Determine the [x, y] coordinate at the center of the cell enclosing the given text.  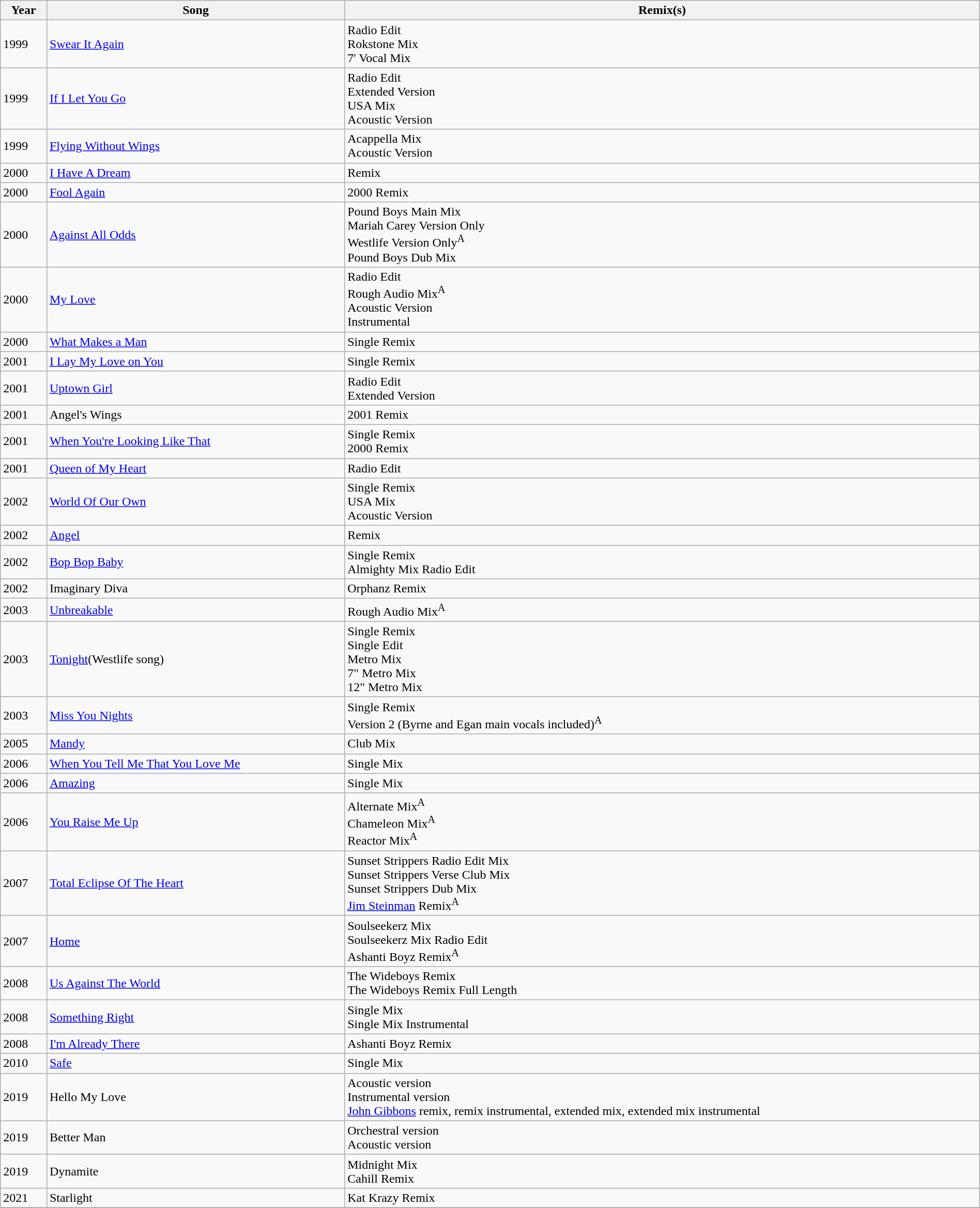
Acoustic versionInstrumental versionJohn Gibbons remix, remix instrumental, extended mix, extended mix instrumental [663, 1097]
Dynamite [195, 1171]
2001 Remix [663, 415]
Pound Boys Main MixMariah Carey Version OnlyWestlife Version OnlyAPound Boys Dub Mix [663, 235]
If I Let You Go [195, 98]
Song [195, 10]
Starlight [195, 1198]
Single RemixVersion 2 (Byrne and Egan main vocals included)A [663, 715]
Uptown Girl [195, 388]
Radio EditRough Audio MixAAcoustic VersionInstrumental [663, 300]
Against All Odds [195, 235]
I Lay My Love on You [195, 361]
Rough Audio MixA [663, 610]
Swear It Again [195, 44]
Orchestral versionAcoustic version [663, 1137]
2010 [24, 1063]
Safe [195, 1063]
Radio Edit [663, 468]
My Love [195, 300]
Single RemixSingle EditMetro Mix7" Metro Mix12" Metro Mix [663, 659]
Hello My Love [195, 1097]
Remix(s) [663, 10]
Angel [195, 536]
Single RemixAlmighty Mix Radio Edit [663, 562]
Imaginary Diva [195, 589]
Miss You Nights [195, 715]
Home [195, 941]
Bop Bop Baby [195, 562]
Midnight MixCahill Remix [663, 1171]
When You Tell Me That You Love Me [195, 763]
Radio EditRokstone Mix7' Vocal Mix [663, 44]
Better Man [195, 1137]
2021 [24, 1198]
Acappella MixAcoustic Version [663, 146]
Year [24, 10]
Ashanti Boyz Remix [663, 1044]
2005 [24, 744]
Amazing [195, 783]
Radio EditExtended VersionUSA MixAcoustic Version [663, 98]
Radio EditExtended Version [663, 388]
Tonight(Westlife song) [195, 659]
Kat Krazy Remix [663, 1198]
Alternate MixAChameleon MixAReactor MixA [663, 822]
Unbreakable [195, 610]
Single RemixUSA MixAcoustic Version [663, 502]
You Raise Me Up [195, 822]
Flying Without Wings [195, 146]
Mandy [195, 744]
Angel's Wings [195, 415]
When You're Looking Like That [195, 441]
Soulseekerz MixSoulseekerz Mix Radio EditAshanti Boyz RemixA [663, 941]
Sunset Strippers Radio Edit MixSunset Strippers Verse Club MixSunset Strippers Dub MixJim Steinman RemixA [663, 883]
2000 Remix [663, 192]
What Makes a Man [195, 342]
Single MixSingle Mix Instrumental [663, 1017]
Single Remix2000 Remix [663, 441]
World Of Our Own [195, 502]
Us Against The World [195, 983]
Fool Again [195, 192]
The Wideboys RemixThe Wideboys Remix Full Length [663, 983]
I Have A Dream [195, 173]
Total Eclipse Of The Heart [195, 883]
Club Mix [663, 744]
Something Right [195, 1017]
I'm Already There [195, 1044]
Orphanz Remix [663, 589]
Queen of My Heart [195, 468]
